Find where the given text appears and provide that cell's center as (x, y) coordinate. 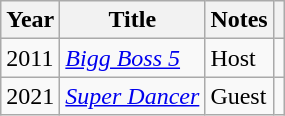
Title (132, 20)
2011 (30, 58)
Super Dancer (132, 96)
2021 (30, 96)
Host (239, 58)
Guest (239, 96)
Bigg Boss 5 (132, 58)
Year (30, 20)
Notes (239, 20)
